Extract the [x, y] coordinate from the center of the cell holding the provided text.  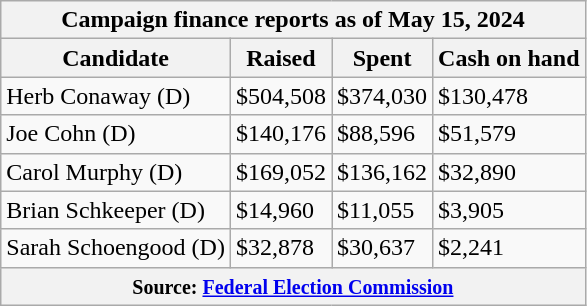
$2,241 [509, 248]
$32,878 [280, 248]
Cash on hand [509, 58]
$169,052 [280, 172]
$88,596 [382, 134]
Brian Schkeeper (D) [116, 210]
$140,176 [280, 134]
Raised [280, 58]
Campaign finance reports as of May 15, 2024 [293, 20]
$374,030 [382, 96]
Carol Murphy (D) [116, 172]
$11,055 [382, 210]
Joe Cohn (D) [116, 134]
$3,905 [509, 210]
Candidate [116, 58]
$14,960 [280, 210]
$32,890 [509, 172]
$130,478 [509, 96]
Herb Conaway (D) [116, 96]
$51,579 [509, 134]
Spent [382, 58]
$30,637 [382, 248]
$136,162 [382, 172]
Sarah Schoengood (D) [116, 248]
$504,508 [280, 96]
Source: Federal Election Commission [293, 286]
